Return the (x, y) coordinate for the center point of the cell that contains the specified text.  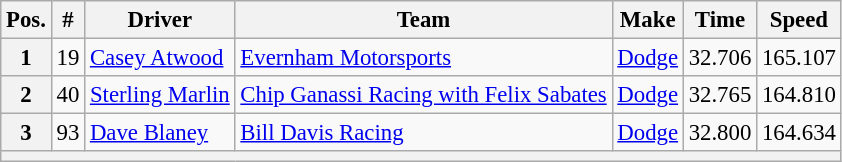
40 (68, 95)
Make (648, 20)
Casey Atwood (160, 58)
164.810 (800, 95)
Bill Davis Racing (424, 133)
3 (26, 133)
# (68, 20)
Pos. (26, 20)
32.706 (720, 58)
1 (26, 58)
93 (68, 133)
Chip Ganassi Racing with Felix Sabates (424, 95)
Dave Blaney (160, 133)
2 (26, 95)
19 (68, 58)
Driver (160, 20)
Evernham Motorsports (424, 58)
164.634 (800, 133)
Time (720, 20)
165.107 (800, 58)
Sterling Marlin (160, 95)
32.800 (720, 133)
Team (424, 20)
32.765 (720, 95)
Speed (800, 20)
